Return the (X, Y) coordinate for the center point of the cell that contains the specified text.  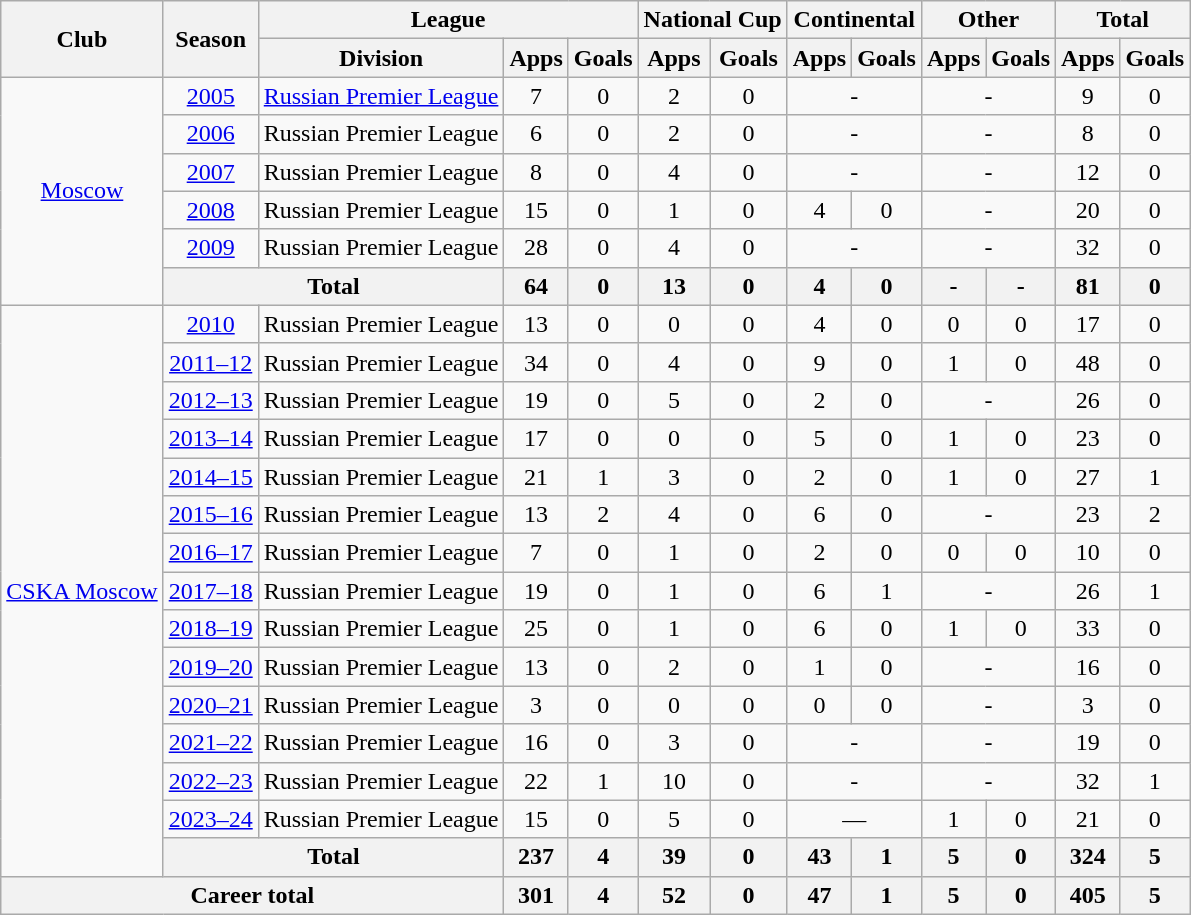
33 (1088, 629)
2014–15 (210, 477)
2023–24 (210, 819)
CSKA Moscow (82, 590)
2012–13 (210, 400)
2011–12 (210, 362)
324 (1088, 857)
2016–17 (210, 553)
39 (674, 857)
2009 (210, 248)
Moscow (82, 191)
34 (536, 362)
2015–16 (210, 515)
Other (988, 20)
25 (536, 629)
2005 (210, 96)
52 (674, 895)
2010 (210, 324)
64 (536, 286)
Continental (854, 20)
27 (1088, 477)
2018–19 (210, 629)
405 (1088, 895)
Division (381, 58)
2013–14 (210, 438)
Club (82, 39)
47 (819, 895)
2007 (210, 172)
81 (1088, 286)
301 (536, 895)
2006 (210, 134)
— (854, 819)
28 (536, 248)
2008 (210, 210)
20 (1088, 210)
2019–20 (210, 667)
237 (536, 857)
12 (1088, 172)
43 (819, 857)
Career total (252, 895)
2022–23 (210, 781)
22 (536, 781)
National Cup (712, 20)
2017–18 (210, 591)
Season (210, 39)
League (448, 20)
2020–21 (210, 705)
48 (1088, 362)
2021–22 (210, 743)
